Locate the cell with the specified text and output its [x, y] center coordinate. 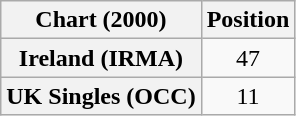
Ireland (IRMA) [101, 58]
47 [248, 58]
Position [248, 20]
UK Singles (OCC) [101, 96]
Chart (2000) [101, 20]
11 [248, 96]
